For the text-containing cell, return its midpoint in [x, y] coordinate format. 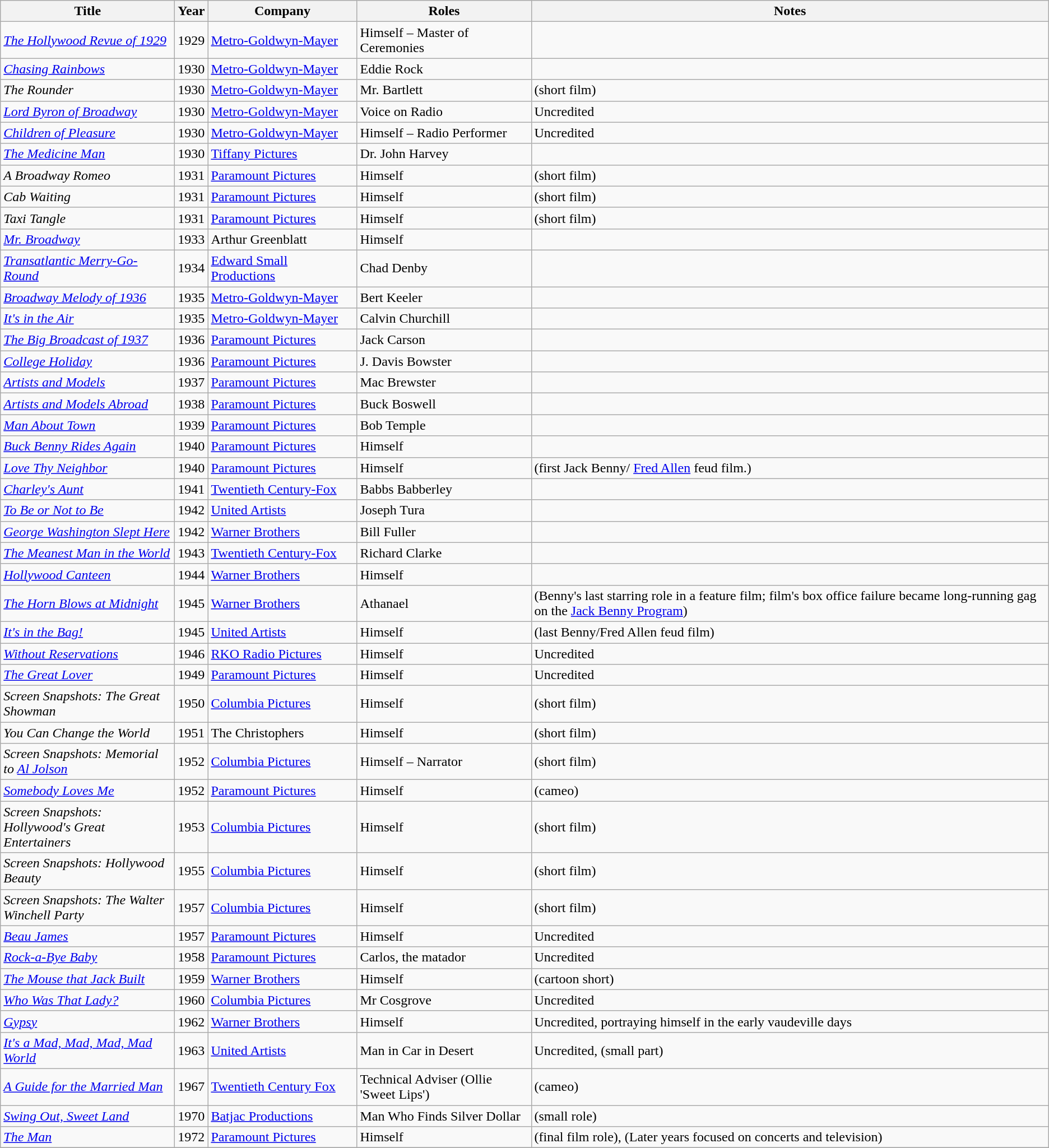
Arthur Greenblatt [282, 239]
1951 [192, 733]
Tiffany Pictures [282, 154]
1955 [192, 871]
Screen Snapshots: Hollywood's Great Entertainers [87, 827]
(cartoon short) [790, 979]
The Man [87, 1137]
Carlos, the matador [444, 958]
You Can Change the World [87, 733]
1963 [192, 1050]
To Be or Not to Be [87, 510]
Screen Snapshots: Hollywood Beauty [87, 871]
Jack Carson [444, 340]
Cab Waiting [87, 197]
Artists and Models [87, 383]
Mr. Broadway [87, 239]
Taxi Tangle [87, 218]
Chasing Rainbows [87, 69]
1972 [192, 1137]
1934 [192, 268]
(final film role), (Later years focused on concerts and television) [790, 1137]
1941 [192, 489]
(last Benny/Fred Allen feud film) [790, 632]
Company [282, 11]
Buck Boswell [444, 404]
1937 [192, 383]
(first Jack Benny/ Fred Allen feud film.) [790, 468]
1939 [192, 425]
Swing Out, Sweet Land [87, 1116]
Screen Snapshots: The Great Showman [87, 704]
Chad Denby [444, 268]
Bob Temple [444, 425]
Twentieth Century Fox [282, 1087]
Uncredited, portraying himself in the early vaudeville days [790, 1021]
A Broadway Romeo [87, 175]
1938 [192, 404]
Uncredited, (small part) [790, 1050]
Edward Small Productions [282, 268]
Voice on Radio [444, 111]
Screen Snapshots: The Walter Winchell Party [87, 908]
The Hollywood Revue of 1929 [87, 40]
The Medicine Man [87, 154]
1949 [192, 675]
It's a Mad, Mad, Mad, Mad World [87, 1050]
Notes [790, 11]
Somebody Loves Me [87, 791]
(Benny's last starring role in a feature film; film's box office failure became long-running gag on the Jack Benny Program) [790, 603]
Joseph Tura [444, 510]
1959 [192, 979]
Man About Town [87, 425]
Gypsy [87, 1021]
Broadway Melody of 1936 [87, 298]
Title [87, 11]
Without Reservations [87, 654]
It's in the Air [87, 319]
1967 [192, 1087]
Buck Benny Rides Again [87, 447]
Hollywood Canteen [87, 574]
1933 [192, 239]
The Horn Blows at Midnight [87, 603]
Rock-a-Bye Baby [87, 958]
1929 [192, 40]
Lord Byron of Broadway [87, 111]
Mr. Bartlett [444, 90]
1960 [192, 1000]
J. Davis Bowster [444, 361]
Charley's Aunt [87, 489]
Screen Snapshots: Memorial to Al Jolson [87, 762]
The Meanest Man in the World [87, 553]
Batjac Productions [282, 1116]
Technical Adviser (Ollie 'Sweet Lips') [444, 1087]
Athanael [444, 603]
Love Thy Neighbor [87, 468]
1953 [192, 827]
Bill Fuller [444, 532]
1962 [192, 1021]
Eddie Rock [444, 69]
The Rounder [87, 90]
It's in the Bag! [87, 632]
College Holiday [87, 361]
1958 [192, 958]
1950 [192, 704]
Artists and Models Abroad [87, 404]
1970 [192, 1116]
Year [192, 11]
The Great Lover [87, 675]
Mr Cosgrove [444, 1000]
The Big Broadcast of 1937 [87, 340]
Beau James [87, 936]
Richard Clarke [444, 553]
Himself – Master of Ceremonies [444, 40]
Mac Brewster [444, 383]
A Guide for the Married Man [87, 1087]
Who Was That Lady? [87, 1000]
Children of Pleasure [87, 133]
Bert Keeler [444, 298]
Transatlantic Merry-Go-Round [87, 268]
Calvin Churchill [444, 319]
The Christophers [282, 733]
1944 [192, 574]
Dr. John Harvey [444, 154]
Himself – Narrator [444, 762]
RKO Radio Pictures [282, 654]
Man in Car in Desert [444, 1050]
Man Who Finds Silver Dollar [444, 1116]
1943 [192, 553]
The Mouse that Jack Built [87, 979]
(small role) [790, 1116]
1946 [192, 654]
Roles [444, 11]
Himself – Radio Performer [444, 133]
George Washington Slept Here [87, 532]
Babbs Babberley [444, 489]
